Extract the [X, Y] coordinate from the center of the cell holding the provided text.  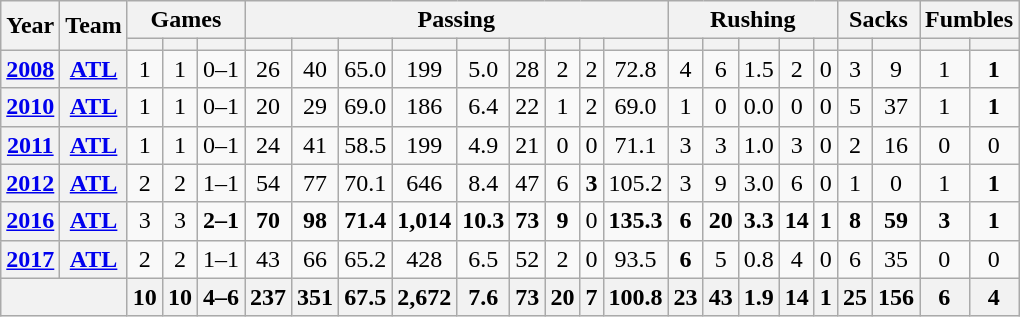
1.0 [758, 145]
59 [896, 221]
428 [424, 259]
1.5 [758, 69]
2,672 [424, 297]
5.0 [484, 69]
40 [316, 69]
2008 [30, 69]
22 [528, 107]
1,014 [424, 221]
2011 [30, 145]
71.4 [366, 221]
77 [316, 183]
70 [268, 221]
0.0 [758, 107]
25 [854, 297]
72.8 [636, 69]
105.2 [636, 183]
7 [592, 297]
66 [316, 259]
24 [268, 145]
37 [896, 107]
6.4 [484, 107]
135.3 [636, 221]
4.9 [484, 145]
0.8 [758, 259]
23 [686, 297]
16 [896, 145]
52 [528, 259]
6.5 [484, 259]
93.5 [636, 259]
2012 [30, 183]
65.0 [366, 69]
7.6 [484, 297]
1.9 [758, 297]
Fumbles [970, 20]
29 [316, 107]
35 [896, 259]
47 [528, 183]
156 [896, 297]
8 [854, 221]
2016 [30, 221]
2017 [30, 259]
10.3 [484, 221]
3.0 [758, 183]
237 [268, 297]
70.1 [366, 183]
67.5 [366, 297]
65.2 [366, 259]
646 [424, 183]
Team [94, 26]
8.4 [484, 183]
58.5 [366, 145]
Passing [457, 20]
Rushing [752, 20]
351 [316, 297]
71.1 [636, 145]
186 [424, 107]
21 [528, 145]
100.8 [636, 297]
2010 [30, 107]
Games [186, 20]
4–6 [220, 297]
26 [268, 69]
98 [316, 221]
2–1 [220, 221]
Sacks [878, 20]
41 [316, 145]
3.3 [758, 221]
54 [268, 183]
Year [30, 26]
28 [528, 69]
